Detect which cell encompasses the target text, then output its [x, y] center coordinate. 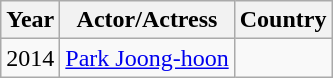
Year [30, 20]
2014 [30, 58]
Actor/Actress [147, 20]
Country [283, 20]
Park Joong-hoon [147, 58]
